Provide the [X, Y] coordinate of the cell's center where the given text is located.  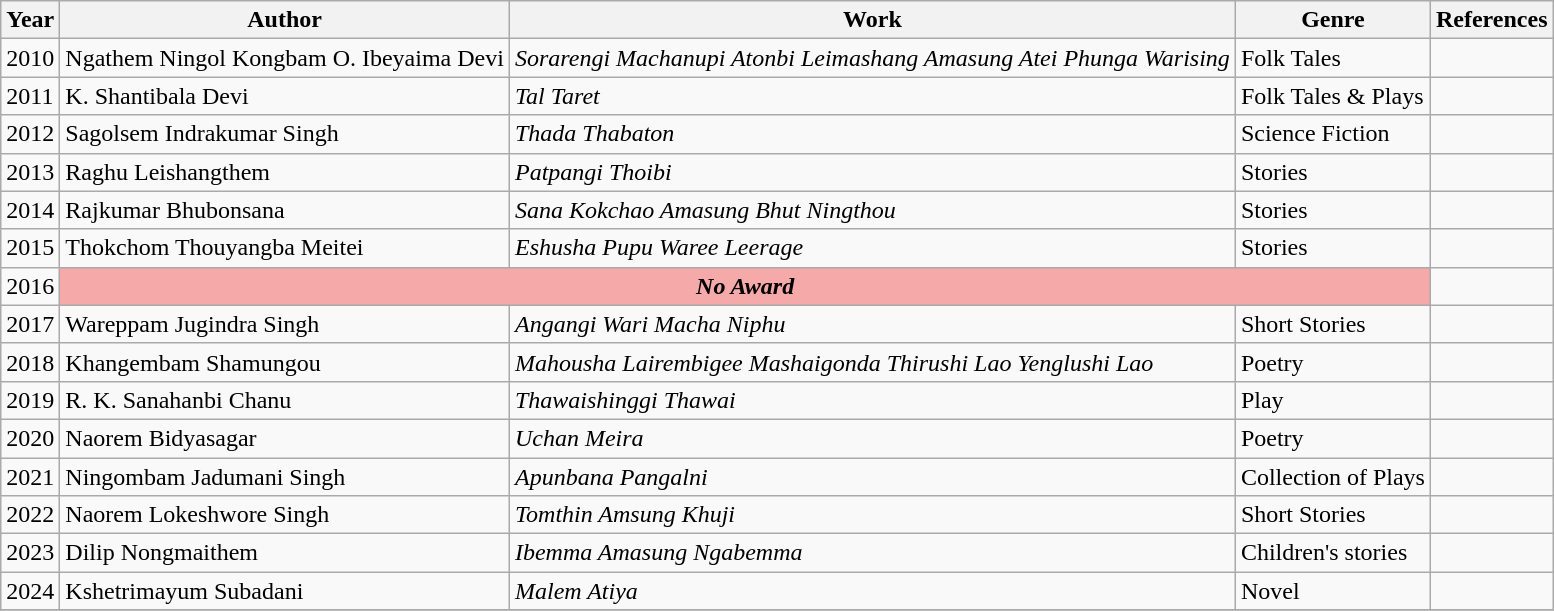
Tal Taret [872, 96]
Folk Tales [1332, 58]
Raghu Leishangthem [285, 172]
2020 [30, 438]
2018 [30, 362]
Ngathem Ningol Kongbam O. Ibeyaima Devi [285, 58]
2010 [30, 58]
2012 [30, 134]
Thokchom Thouyangba Meitei [285, 248]
Angangi Wari Macha Niphu [872, 324]
References [1492, 20]
2021 [30, 477]
2013 [30, 172]
Khangembam Shamungou [285, 362]
Ningombam Jadumani Singh [285, 477]
2024 [30, 591]
Year [30, 20]
Author [285, 20]
Thada Thabaton [872, 134]
2023 [30, 553]
Naorem Lokeshwore Singh [285, 515]
Children's stories [1332, 553]
Sana Kokchao Amasung Bhut Ningthou [872, 210]
K. Shantibala Devi [285, 96]
Apunbana Pangalni [872, 477]
Patpangi Thoibi [872, 172]
Naorem Bidyasagar [285, 438]
Malem Atiya [872, 591]
2016 [30, 286]
Play [1332, 400]
Folk Tales & Plays [1332, 96]
2015 [30, 248]
No Award [746, 286]
Work [872, 20]
Collection of Plays [1332, 477]
2011 [30, 96]
2019 [30, 400]
Eshusha Pupu Waree Leerage [872, 248]
2014 [30, 210]
Sorarengi Machanupi Atonbi Leimashang Amasung Atei Phunga Warising [872, 58]
Novel [1332, 591]
Uchan Meira [872, 438]
2017 [30, 324]
R. K. Sanahanbi Chanu [285, 400]
Rajkumar Bhubonsana [285, 210]
Wareppam Jugindra Singh [285, 324]
Sagolsem Indrakumar Singh [285, 134]
Dilip Nongmaithem [285, 553]
Tomthin Amsung Khuji [872, 515]
Genre [1332, 20]
Ibemma Amasung Ngabemma [872, 553]
Kshetrimayum Subadani [285, 591]
Science Fiction [1332, 134]
Thawaishinggi Thawai [872, 400]
2022 [30, 515]
Mahousha Lairembigee Mashaigonda Thirushi Lao Yenglushi Lao [872, 362]
